Determine the [x, y] coordinate at the center of the cell enclosing the given text.  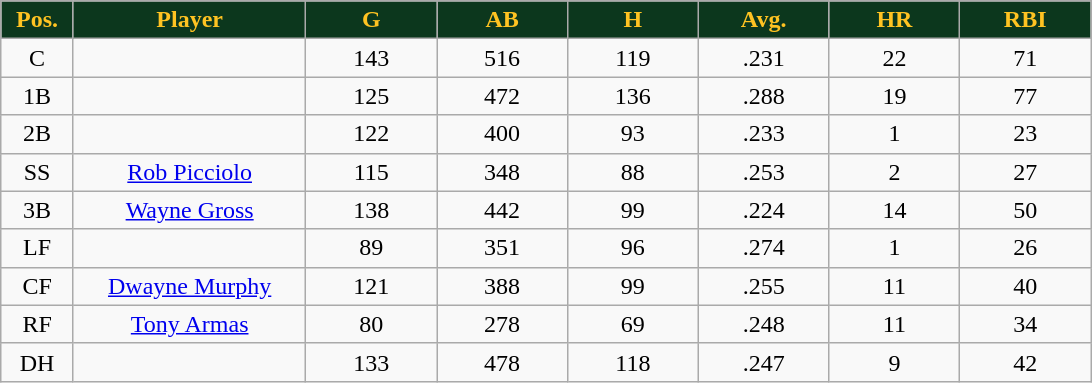
93 [632, 134]
115 [372, 172]
26 [1026, 248]
.233 [764, 134]
22 [894, 58]
77 [1026, 96]
96 [632, 248]
.231 [764, 58]
122 [372, 134]
.253 [764, 172]
Pos. [38, 20]
400 [502, 134]
3B [38, 210]
Rob Picciolo [189, 172]
14 [894, 210]
351 [502, 248]
478 [502, 362]
442 [502, 210]
125 [372, 96]
88 [632, 172]
278 [502, 324]
HR [894, 20]
133 [372, 362]
AB [502, 20]
80 [372, 324]
136 [632, 96]
23 [1026, 134]
143 [372, 58]
121 [372, 286]
.224 [764, 210]
Wayne Gross [189, 210]
42 [1026, 362]
69 [632, 324]
27 [1026, 172]
LF [38, 248]
138 [372, 210]
348 [502, 172]
50 [1026, 210]
Avg. [764, 20]
.274 [764, 248]
40 [1026, 286]
388 [502, 286]
.247 [764, 362]
118 [632, 362]
119 [632, 58]
RBI [1026, 20]
.288 [764, 96]
Player [189, 20]
2B [38, 134]
C [38, 58]
H [632, 20]
.255 [764, 286]
RF [38, 324]
.248 [764, 324]
Dwayne Murphy [189, 286]
516 [502, 58]
19 [894, 96]
DH [38, 362]
2 [894, 172]
SS [38, 172]
1B [38, 96]
34 [1026, 324]
89 [372, 248]
G [372, 20]
71 [1026, 58]
9 [894, 362]
Tony Armas [189, 324]
CF [38, 286]
472 [502, 96]
